Return the (x, y) coordinate for the center point of the cell that contains the specified text.  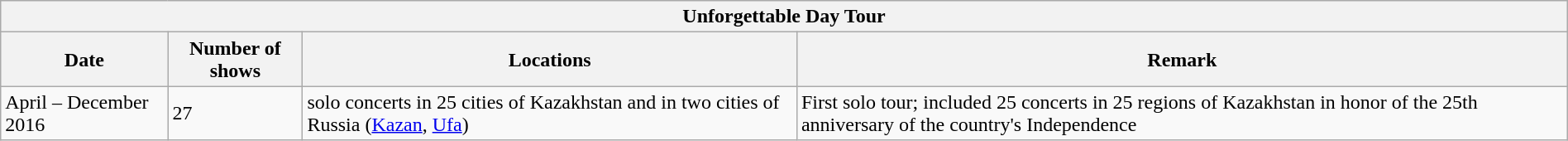
April – December 2016 (84, 113)
First solo tour; included 25 concerts in 25 regions of Kazakhstan in honor of the 25th anniversary of the country's Independence (1182, 113)
Remark (1182, 60)
Unforgettable Day Tour (784, 17)
27 (235, 113)
solo concerts in 25 cities of Kazakhstan and in two cities of Russia (Kazan, Ufa) (550, 113)
Number of shows (235, 60)
Locations (550, 60)
Date (84, 60)
